From the cell containing the given text, extract its center point as [X, Y] coordinate. 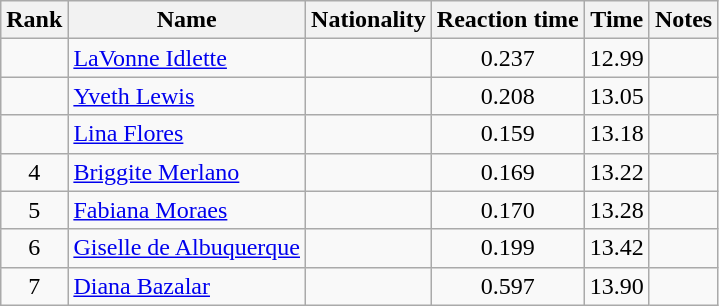
0.208 [508, 96]
0.159 [508, 134]
13.90 [616, 286]
Lina Flores [187, 134]
Rank [34, 20]
0.237 [508, 58]
0.597 [508, 286]
12.99 [616, 58]
0.170 [508, 210]
Yveth Lewis [187, 96]
Time [616, 20]
LaVonne Idlette [187, 58]
0.169 [508, 172]
13.05 [616, 96]
7 [34, 286]
13.42 [616, 248]
Diana Bazalar [187, 286]
13.22 [616, 172]
Fabiana Moraes [187, 210]
13.28 [616, 210]
5 [34, 210]
6 [34, 248]
Nationality [369, 20]
13.18 [616, 134]
0.199 [508, 248]
Reaction time [508, 20]
4 [34, 172]
Notes [683, 20]
Name [187, 20]
Giselle de Albuquerque [187, 248]
Briggite Merlano [187, 172]
